Capture the cell that displays the provided text and extract its (x, y) central coordinate. 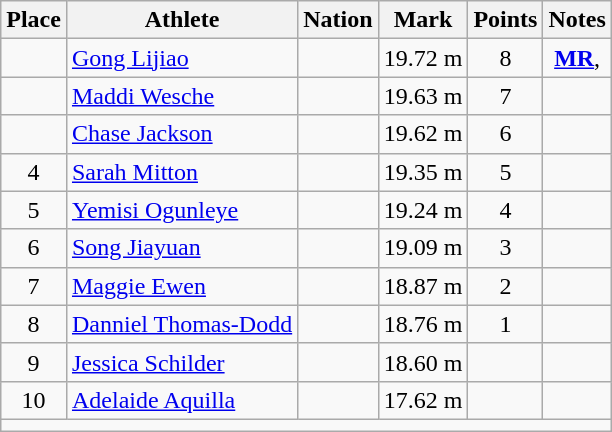
9 (34, 362)
Mark (423, 20)
Song Jiayuan (182, 248)
Notes (577, 20)
Jessica Schilder (182, 362)
19.35 m (423, 172)
Sarah Mitton (182, 172)
10 (34, 400)
Place (34, 20)
19.62 m (423, 134)
Yemisi Ogunleye (182, 210)
Points (506, 20)
18.76 m (423, 324)
Chase Jackson (182, 134)
3 (506, 248)
18.87 m (423, 286)
MR, (577, 58)
Nation (338, 20)
Athlete (182, 20)
19.72 m (423, 58)
Danniel Thomas-Dodd (182, 324)
19.63 m (423, 96)
Maddi Wesche (182, 96)
17.62 m (423, 400)
Adelaide Aquilla (182, 400)
19.24 m (423, 210)
Gong Lijiao (182, 58)
19.09 m (423, 248)
Maggie Ewen (182, 286)
1 (506, 324)
18.60 m (423, 362)
2 (506, 286)
